Scan for the cell matching the given text and deliver its (x, y) coordinate at center. 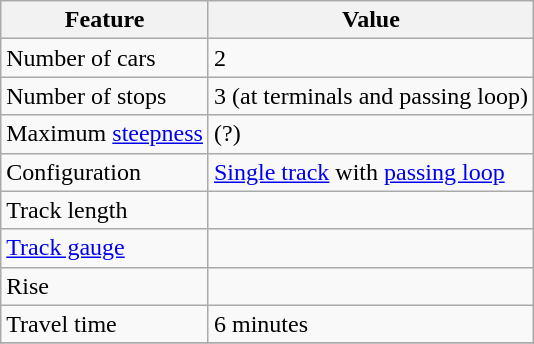
Track length (105, 210)
2 (370, 58)
Number of stops (105, 96)
Rise (105, 286)
Feature (105, 20)
3 (at terminals and passing loop) (370, 96)
Number of cars (105, 58)
Travel time (105, 324)
Maximum steepness (105, 134)
Configuration (105, 172)
Single track with passing loop (370, 172)
(?) (370, 134)
6 minutes (370, 324)
Track gauge (105, 248)
Value (370, 20)
